Detect which cell encompasses the target text, then output its (x, y) center coordinate. 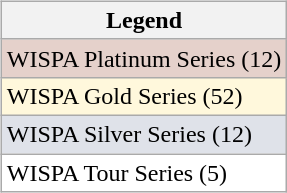
WISPA Tour Series (5) (144, 173)
WISPA Gold Series (52) (144, 96)
WISPA Silver Series (12) (144, 134)
WISPA Platinum Series (12) (144, 58)
Legend (144, 20)
